Detect which cell encompasses the target text, then output its [x, y] center coordinate. 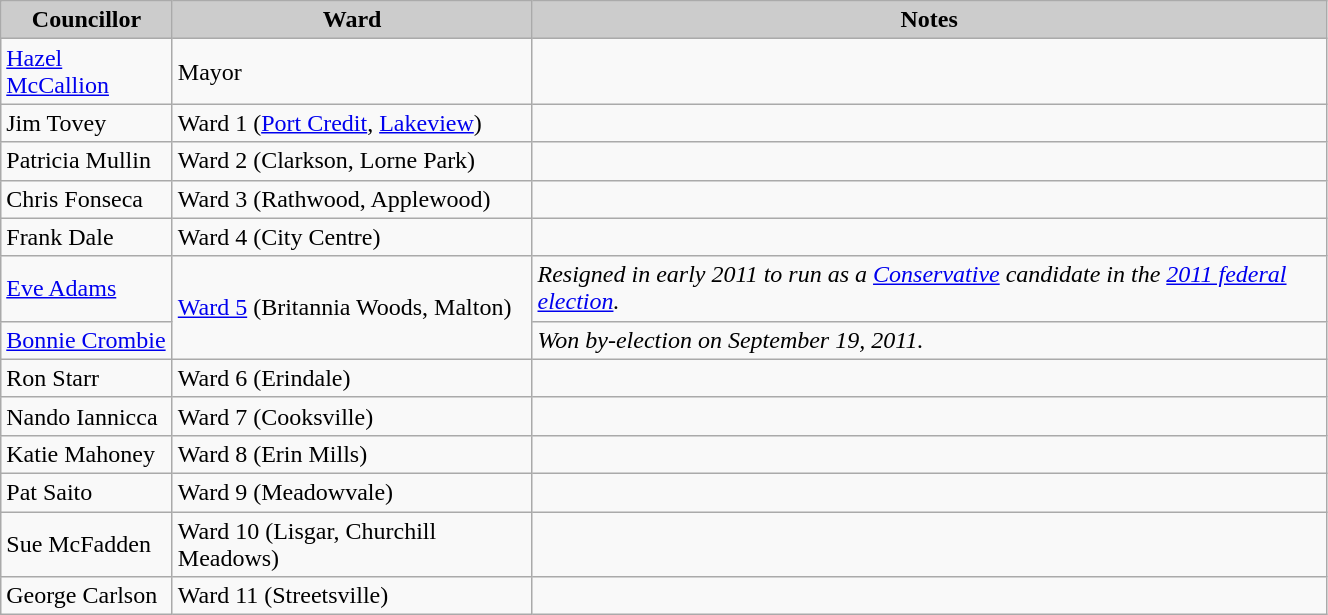
Ward 1 (Port Credit, Lakeview) [352, 123]
Nando Iannicca [87, 416]
Ward 9 (Meadowvale) [352, 492]
Ward 2 (Clarkson, Lorne Park) [352, 161]
Ward 10 (Lisgar, Churchill Meadows) [352, 544]
Jim Tovey [87, 123]
Pat Saito [87, 492]
Sue McFadden [87, 544]
Bonnie Crombie [87, 340]
Chris Fonseca [87, 199]
Mayor [352, 72]
George Carlson [87, 596]
Ward 4 (City Centre) [352, 237]
Patricia Mullin [87, 161]
Won by-election on September 19, 2011. [929, 340]
Councillor [87, 20]
Eve Adams [87, 288]
Ward [352, 20]
Katie Mahoney [87, 454]
Ward 5 (Britannia Woods, Malton) [352, 308]
Hazel McCallion [87, 72]
Ward 6 (Erindale) [352, 378]
Ward 7 (Cooksville) [352, 416]
Notes [929, 20]
Ward 11 (Streetsville) [352, 596]
Ward 3 (Rathwood, Applewood) [352, 199]
Resigned in early 2011 to run as a Conservative candidate in the 2011 federal election. [929, 288]
Frank Dale [87, 237]
Ward 8 (Erin Mills) [352, 454]
Ron Starr [87, 378]
